Search for the cell housing the specified text and yield its [X, Y] center coordinate. 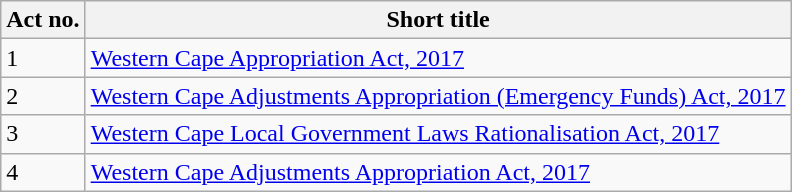
Western Cape Adjustments Appropriation (Emergency Funds) Act, 2017 [438, 96]
Western Cape Local Government Laws Rationalisation Act, 2017 [438, 134]
Act no. [43, 20]
Western Cape Appropriation Act, 2017 [438, 58]
1 [43, 58]
3 [43, 134]
Short title [438, 20]
2 [43, 96]
4 [43, 172]
Western Cape Adjustments Appropriation Act, 2017 [438, 172]
